From the cell containing the given text, extract its center point as (x, y) coordinate. 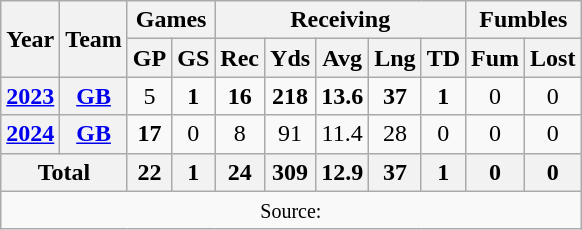
5 (149, 96)
Avg (342, 58)
Games (170, 20)
TD (443, 58)
Team (94, 39)
218 (290, 96)
16 (240, 96)
11.4 (342, 134)
Yds (290, 58)
17 (149, 134)
309 (290, 172)
13.6 (342, 96)
24 (240, 172)
2024 (30, 134)
Lng (395, 58)
Lost (553, 58)
Receiving (340, 20)
Fumbles (524, 20)
28 (395, 134)
8 (240, 134)
12.9 (342, 172)
2023 (30, 96)
GP (149, 58)
91 (290, 134)
GS (194, 58)
22 (149, 172)
Total (64, 172)
Source: (291, 210)
Rec (240, 58)
Year (30, 39)
Fum (496, 58)
